Return [x, y] of the center of cell containing provided text 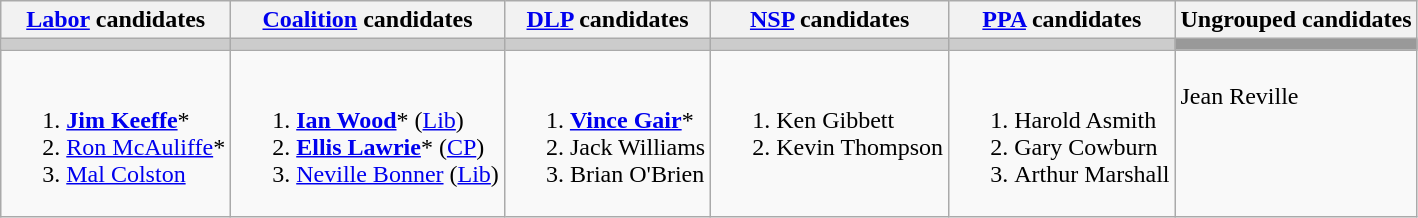
Jim Keeffe*Ron McAuliffe*Mal Colston [116, 134]
Jean Reville [1296, 134]
Coalition candidates [368, 20]
Ken GibbettKevin Thompson [830, 134]
Labor candidates [116, 20]
Harold AsmithGary CowburnArthur Marshall [1062, 134]
PPA candidates [1062, 20]
Ungrouped candidates [1296, 20]
Vince Gair*Jack WilliamsBrian O'Brien [607, 134]
DLP candidates [607, 20]
NSP candidates [830, 20]
Ian Wood* (Lib)Ellis Lawrie* (CP)Neville Bonner (Lib) [368, 134]
